Pinpoint the cell where the given text exists, returning its (x, y) midpoint coordinate. 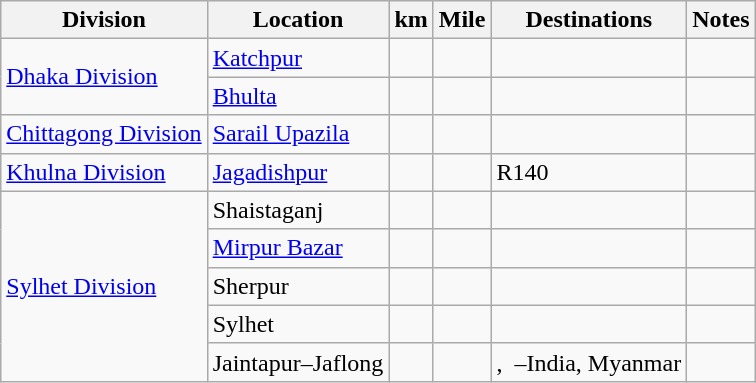
Sylhet Division (104, 286)
Shaistaganj (298, 210)
Sherpur (298, 286)
Sylhet (298, 324)
Division (104, 20)
Jaintapur–Jaflong (298, 362)
Chittagong Division (104, 134)
Location (298, 20)
Jagadishpur (298, 172)
R140 (589, 172)
Mile (462, 20)
Dhaka Division (104, 77)
Notes (721, 20)
Mirpur Bazar (298, 248)
Sarail Upazila (298, 134)
Destinations (589, 20)
, –India, Myanmar (589, 362)
Khulna Division (104, 172)
km (411, 20)
Bhulta (298, 96)
Katchpur (298, 58)
